Search for the cell housing the specified text and yield its (X, Y) center coordinate. 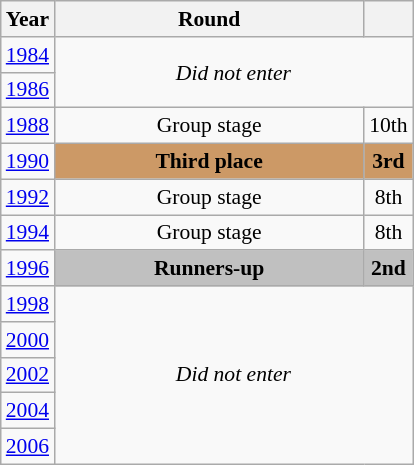
2000 (28, 340)
Year (28, 19)
1990 (28, 162)
Round (209, 19)
Runners-up (209, 269)
1992 (28, 197)
Third place (209, 162)
1988 (28, 126)
10th (388, 126)
2004 (28, 411)
1996 (28, 269)
2006 (28, 447)
3rd (388, 162)
1998 (28, 304)
2002 (28, 375)
1984 (28, 55)
1986 (28, 90)
1994 (28, 233)
2nd (388, 269)
